Pinpoint the cell where the given text exists, returning its (X, Y) midpoint coordinate. 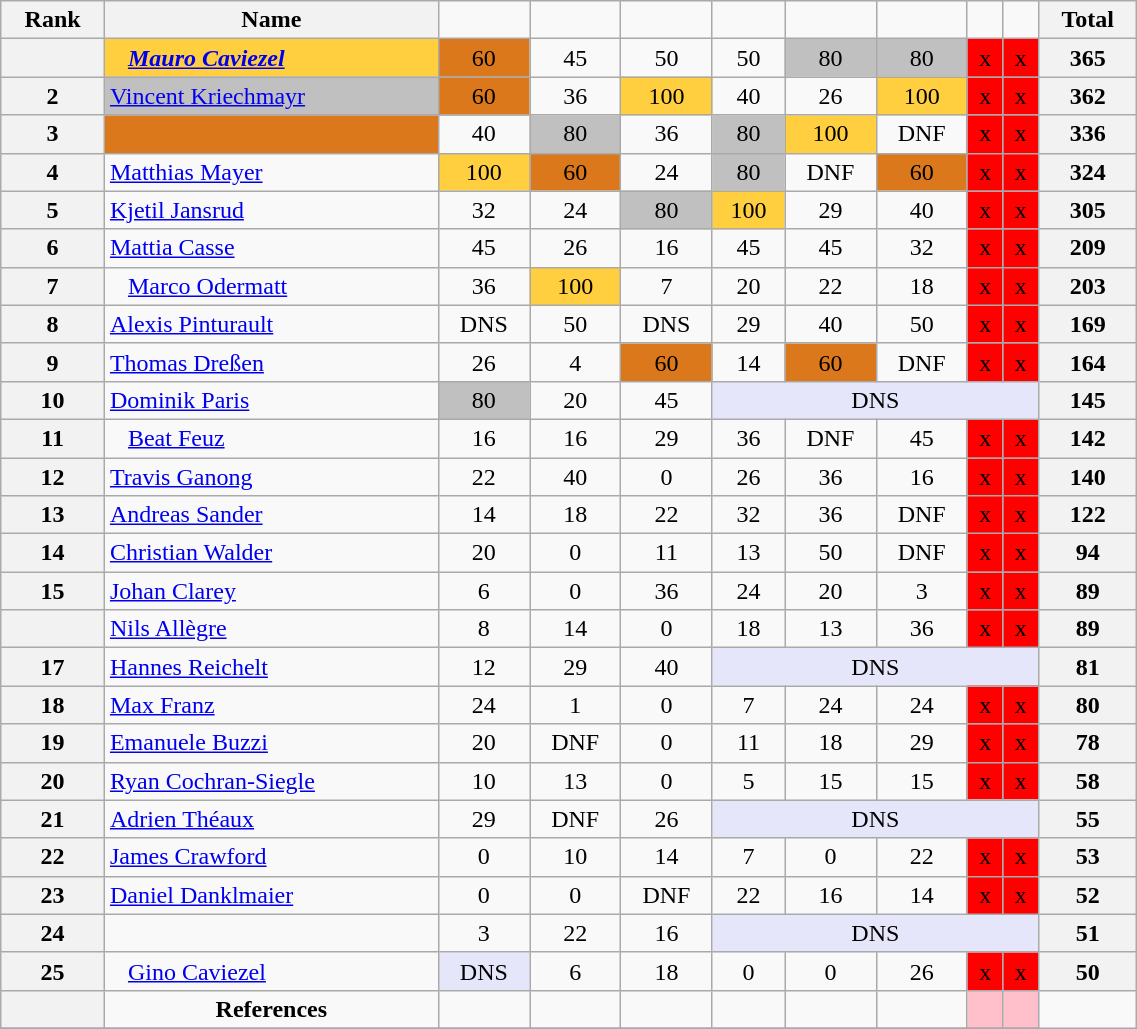
2 (53, 96)
Mauro Caviezel (271, 58)
Travis Ganong (271, 477)
Mattia Casse (271, 248)
336 (1088, 134)
Gino Caviezel (271, 971)
James Crawford (271, 857)
Adrien Théaux (271, 819)
Marco Odermatt (271, 286)
17 (53, 667)
Andreas Sander (271, 515)
53 (1088, 857)
324 (1088, 172)
Hannes Reichelt (271, 667)
23 (53, 895)
55 (1088, 819)
9 (53, 362)
Ryan Cochran-Siegle (271, 781)
Vincent Kriechmayr (271, 96)
Christian Walder (271, 553)
169 (1088, 324)
51 (1088, 933)
Beat Feuz (271, 438)
1 (576, 705)
Name (271, 20)
362 (1088, 96)
164 (1088, 362)
94 (1088, 553)
Alexis Pinturault (271, 324)
365 (1088, 58)
209 (1088, 248)
145 (1088, 400)
Johan Clarey (271, 591)
142 (1088, 438)
122 (1088, 515)
Max Franz (271, 705)
203 (1088, 286)
21 (53, 819)
Kjetil Jansrud (271, 210)
Nils Allègre (271, 629)
52 (1088, 895)
Rank (53, 20)
305 (1088, 210)
Thomas Dreßen (271, 362)
Dominik Paris (271, 400)
19 (53, 743)
58 (1088, 781)
Emanuele Buzzi (271, 743)
Daniel Danklmaier (271, 895)
References (271, 1009)
25 (53, 971)
81 (1088, 667)
Total (1088, 20)
140 (1088, 477)
Matthias Mayer (271, 172)
78 (1088, 743)
